Determine the (X, Y) coordinate at the center of the cell enclosing the given text.  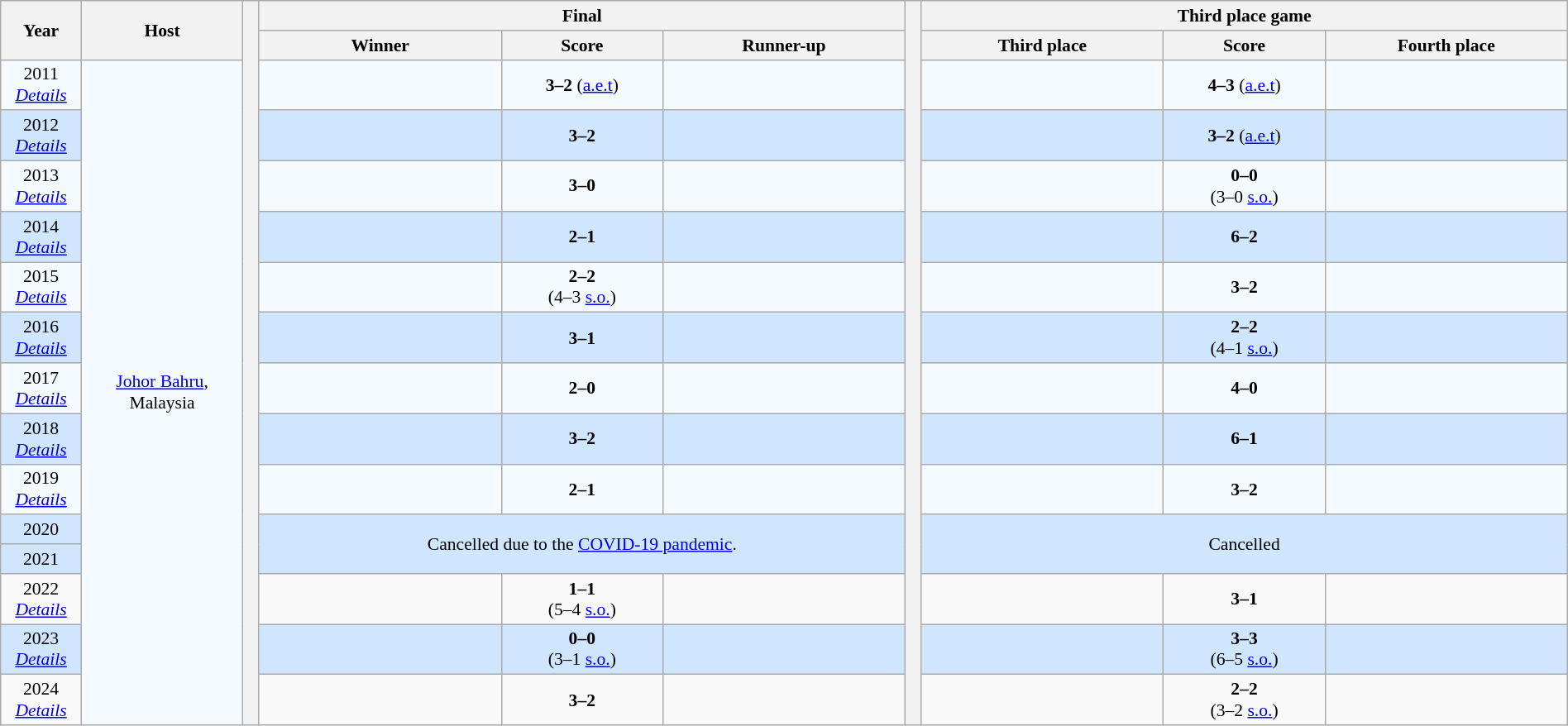
6–2 (1244, 236)
2–2(4–3 s.o.) (582, 288)
2012Details (41, 136)
Fourth place (1446, 45)
2017Details (41, 389)
Cancelled due to the COVID-19 pandemic. (582, 544)
Johor Bahru, Malaysia (162, 392)
6–1 (1244, 438)
Third place game (1244, 16)
2019Details (41, 490)
Winner (380, 45)
1–1(5–4 s.o.) (582, 599)
2018Details (41, 438)
2023Details (41, 650)
2020 (41, 530)
Runner-up (784, 45)
Final (582, 16)
2021 (41, 559)
2–2(3–2 s.o.) (1244, 700)
2022Details (41, 599)
2014Details (41, 236)
Third place (1042, 45)
2024Details (41, 700)
0–0(3–0 s.o.) (1244, 187)
4–3 (a.e.t) (1244, 84)
2016Details (41, 337)
4–0 (1244, 389)
3–3(6–5 s.o.) (1244, 650)
2–0 (582, 389)
2015Details (41, 288)
3–0 (582, 187)
0–0(3–1 s.o.) (582, 650)
Host (162, 30)
2011Details (41, 84)
Year (41, 30)
Cancelled (1244, 544)
2–2(4–1 s.o.) (1244, 337)
2013Details (41, 187)
